Output the (x, y) coordinate of the center of the cell containing the given text.  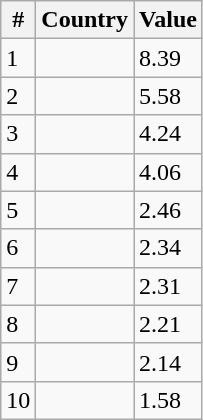
2 (18, 96)
6 (18, 248)
2.14 (168, 362)
4.06 (168, 172)
Value (168, 20)
Country (85, 20)
1 (18, 58)
3 (18, 134)
9 (18, 362)
2.31 (168, 286)
7 (18, 286)
2.21 (168, 324)
2.46 (168, 210)
8.39 (168, 58)
10 (18, 400)
8 (18, 324)
1.58 (168, 400)
# (18, 20)
5.58 (168, 96)
2.34 (168, 248)
4 (18, 172)
5 (18, 210)
4.24 (168, 134)
